For the text-containing cell, return its midpoint in (x, y) coordinate format. 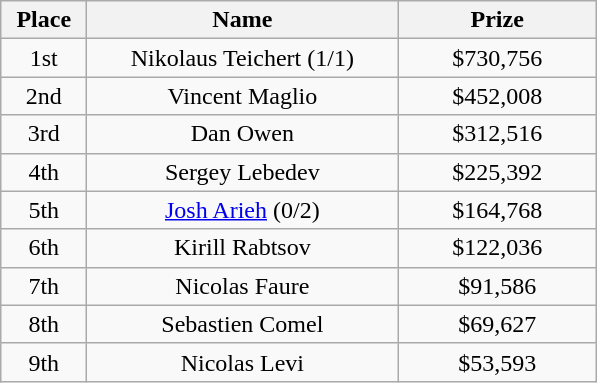
9th (44, 362)
3rd (44, 134)
Name (242, 20)
Nicolas Faure (242, 286)
1st (44, 58)
Sebastien Comel (242, 324)
$225,392 (498, 172)
8th (44, 324)
Vincent Maglio (242, 96)
$312,516 (498, 134)
$69,627 (498, 324)
Place (44, 20)
4th (44, 172)
Dan Owen (242, 134)
$452,008 (498, 96)
Prize (498, 20)
2nd (44, 96)
Nicolas Levi (242, 362)
$53,593 (498, 362)
$730,756 (498, 58)
$164,768 (498, 210)
Nikolaus Teichert (1/1) (242, 58)
Josh Arieh (0/2) (242, 210)
7th (44, 286)
6th (44, 248)
$122,036 (498, 248)
$91,586 (498, 286)
Kirill Rabtsov (242, 248)
5th (44, 210)
Sergey Lebedev (242, 172)
